For the text-containing cell, return its midpoint in (x, y) coordinate format. 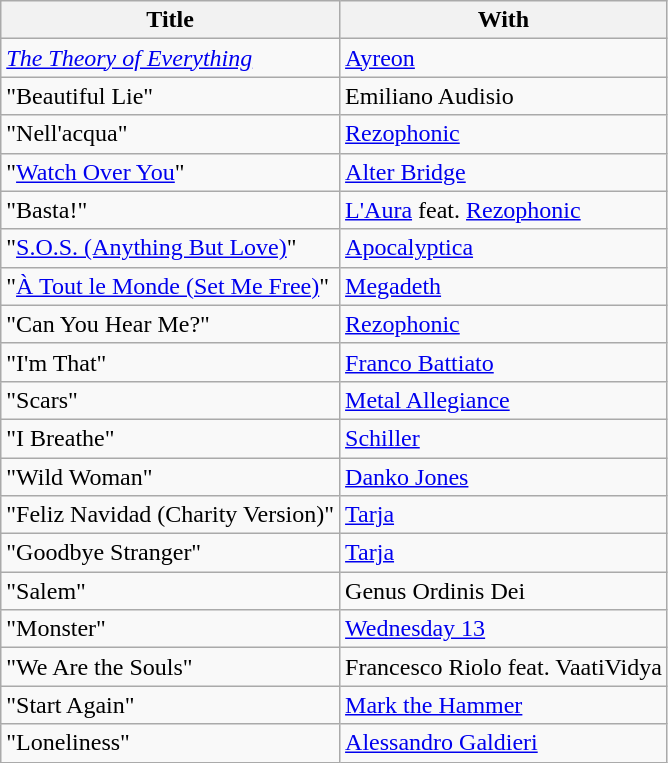
Title (170, 20)
Megadeth (504, 286)
"Nell'acqua" (170, 134)
L'Aura feat. Rezophonic (504, 210)
"Wild Woman" (170, 477)
Emiliano Audisio (504, 96)
"Loneliness" (170, 743)
"Can You Hear Me?" (170, 324)
Alter Bridge (504, 172)
"Watch Over You" (170, 172)
"Beautiful Lie" (170, 96)
"We Are the Souls" (170, 667)
"Feliz Navidad (Charity Version)" (170, 515)
"Salem" (170, 591)
Francesco Riolo feat. VaatiVidya (504, 667)
"I Breathe" (170, 438)
"I'm That" (170, 362)
Danko Jones (504, 477)
Schiller (504, 438)
Wednesday 13 (504, 629)
Ayreon (504, 58)
Mark the Hammer (504, 705)
"Monster" (170, 629)
Apocalyptica (504, 248)
Franco Battiato (504, 362)
Alessandro Galdieri (504, 743)
Genus Ordinis Dei (504, 591)
"À Tout le Monde (Set Me Free)" (170, 286)
The Theory of Everything (170, 58)
"S.O.S. (Anything But Love)" (170, 248)
"Goodbye Stranger" (170, 553)
"Basta!" (170, 210)
"Start Again" (170, 705)
Metal Allegiance (504, 400)
"Scars" (170, 400)
With (504, 20)
